Return [X, Y] of the center of cell containing provided text 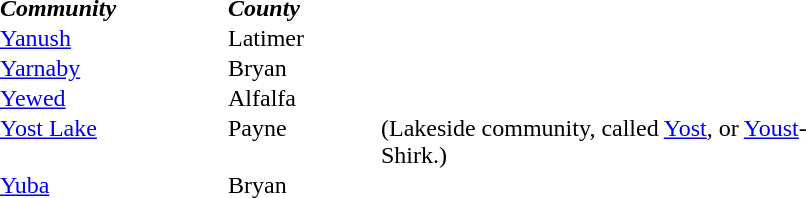
Bryan [303, 68]
Yarnaby [112, 68]
Payne [303, 142]
Alfalfa [303, 98]
Yewed [112, 98]
Yanush [112, 38]
Latimer [303, 38]
Yost Lake [112, 142]
